Search for the cell housing the specified text and yield its [X, Y] center coordinate. 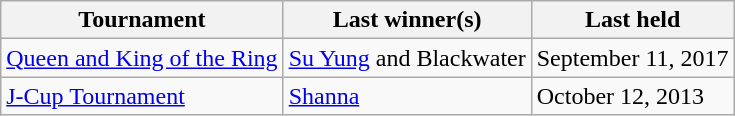
October 12, 2013 [632, 96]
Last winner(s) [407, 20]
Shanna [407, 96]
Su Yung and Blackwater [407, 58]
Last held [632, 20]
Tournament [142, 20]
J-Cup Tournament [142, 96]
Queen and King of the Ring [142, 58]
September 11, 2017 [632, 58]
